For the text-containing cell, return its midpoint in [X, Y] coordinate format. 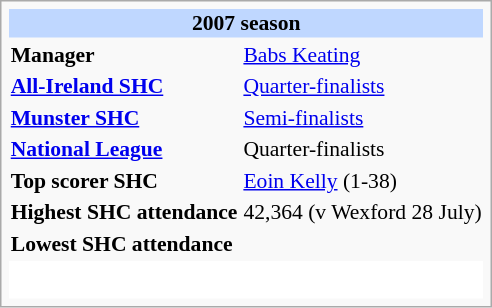
Babs Keating [362, 54]
Manager [124, 54]
National League [124, 149]
Munster SHC [124, 117]
Lowest SHC attendance [124, 243]
Top scorer SHC [124, 180]
Highest SHC attendance [124, 212]
Eoin Kelly (1-38) [362, 180]
All-Ireland SHC [124, 86]
Semi-finalists [362, 117]
42,364 (v Wexford 28 July) [362, 212]
2007 season [246, 23]
